Identify which cell holds the provided text, then report its (X, Y) central coordinate. 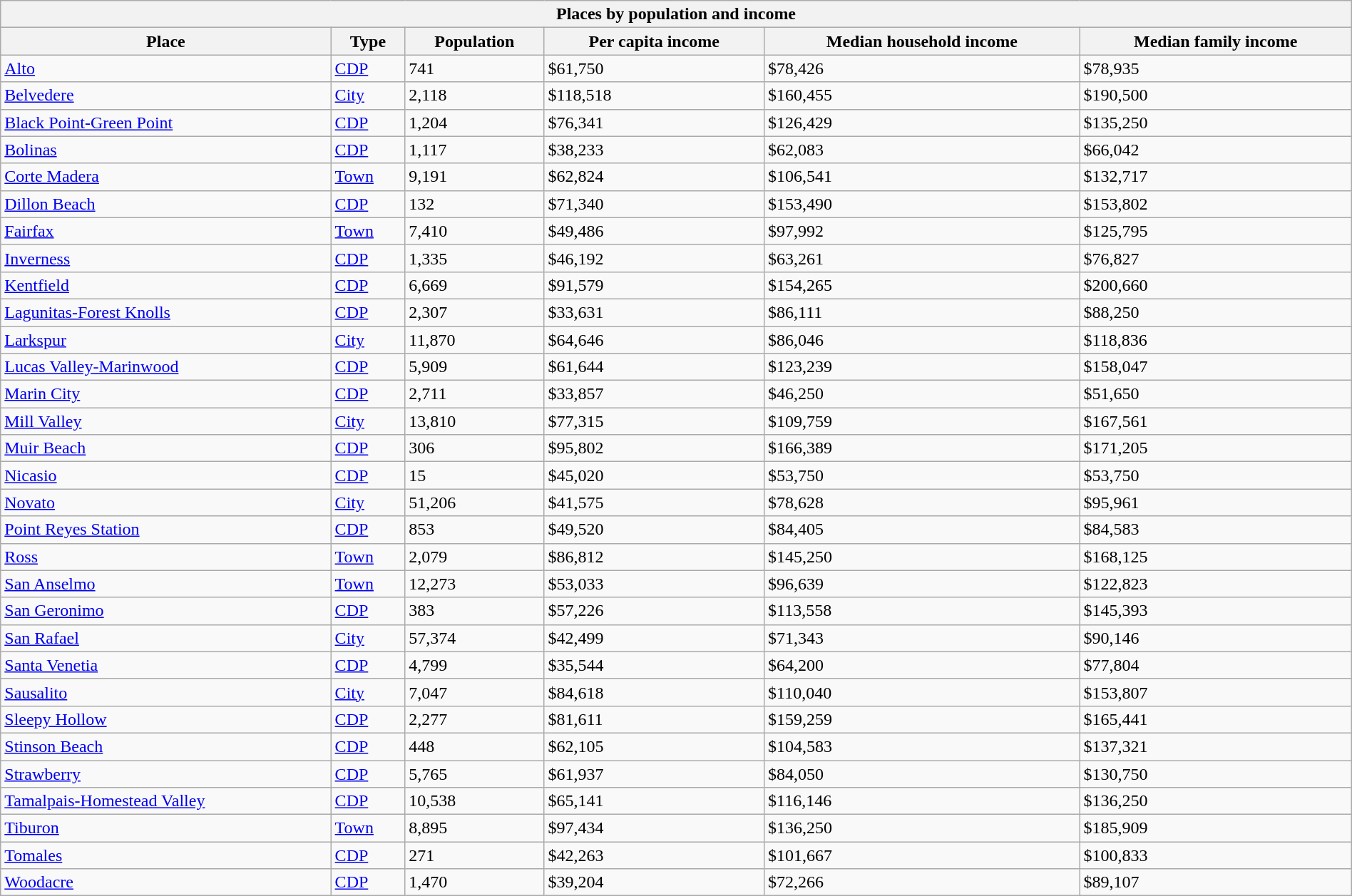
Population (475, 41)
$38,233 (655, 150)
$91,579 (655, 285)
$78,935 (1215, 68)
$66,042 (1215, 150)
Belvedere (165, 96)
$33,857 (655, 394)
$86,046 (921, 340)
$65,141 (655, 801)
$53,033 (655, 584)
1,335 (475, 258)
$165,441 (1215, 719)
$81,611 (655, 719)
1,204 (475, 123)
Lucas Valley-Marinwood (165, 367)
$153,490 (921, 204)
Novato (165, 503)
$51,650 (1215, 394)
$95,961 (1215, 503)
11,870 (475, 340)
$122,823 (1215, 584)
$63,261 (921, 258)
$64,646 (655, 340)
Larkspur (165, 340)
$77,804 (1215, 665)
San Geronimo (165, 611)
Places by population and income (676, 14)
Marin City (165, 394)
$166,389 (921, 448)
$76,341 (655, 123)
$118,518 (655, 96)
Dillon Beach (165, 204)
$106,541 (921, 177)
$104,583 (921, 746)
$168,125 (1215, 557)
Median family income (1215, 41)
Fairfax (165, 231)
$84,050 (921, 773)
Strawberry (165, 773)
$123,239 (921, 367)
Kentfield (165, 285)
Muir Beach (165, 448)
2,277 (475, 719)
$35,544 (655, 665)
$84,583 (1215, 530)
$101,667 (921, 855)
57,374 (475, 638)
$153,807 (1215, 692)
$61,644 (655, 367)
9,191 (475, 177)
$39,204 (655, 882)
$84,618 (655, 692)
8,895 (475, 828)
15 (475, 475)
$89,107 (1215, 882)
448 (475, 746)
$95,802 (655, 448)
1,117 (475, 150)
51,206 (475, 503)
$78,628 (921, 503)
$78,426 (921, 68)
$33,631 (655, 312)
$42,263 (655, 855)
$153,802 (1215, 204)
$46,192 (655, 258)
$154,265 (921, 285)
741 (475, 68)
Lagunitas-Forest Knolls (165, 312)
271 (475, 855)
Stinson Beach (165, 746)
$77,315 (655, 421)
Corte Madera (165, 177)
$167,561 (1215, 421)
$185,909 (1215, 828)
$96,639 (921, 584)
$86,812 (655, 557)
Place (165, 41)
Tamalpais-Homestead Valley (165, 801)
383 (475, 611)
$88,250 (1215, 312)
$126,429 (921, 123)
7,047 (475, 692)
$41,575 (655, 503)
Nicasio (165, 475)
Per capita income (655, 41)
Tiburon (165, 828)
$100,833 (1215, 855)
$42,499 (655, 638)
$61,750 (655, 68)
4,799 (475, 665)
$97,434 (655, 828)
$71,340 (655, 204)
$190,500 (1215, 96)
$137,321 (1215, 746)
Tomales (165, 855)
Ross (165, 557)
$158,047 (1215, 367)
$49,520 (655, 530)
$135,250 (1215, 123)
7,410 (475, 231)
$113,558 (921, 611)
6,669 (475, 285)
$159,259 (921, 719)
$64,200 (921, 665)
$86,111 (921, 312)
$57,226 (655, 611)
$109,759 (921, 421)
Median household income (921, 41)
Type (368, 41)
$171,205 (1215, 448)
$125,795 (1215, 231)
Santa Venetia (165, 665)
132 (475, 204)
$72,266 (921, 882)
2,711 (475, 394)
306 (475, 448)
Point Reyes Station (165, 530)
12,273 (475, 584)
$62,824 (655, 177)
Inverness (165, 258)
$200,660 (1215, 285)
1,470 (475, 882)
$110,040 (921, 692)
San Anselmo (165, 584)
$84,405 (921, 530)
$116,146 (921, 801)
Mill Valley (165, 421)
$97,992 (921, 231)
Alto (165, 68)
5,909 (475, 367)
$46,250 (921, 394)
$118,836 (1215, 340)
$145,393 (1215, 611)
2,307 (475, 312)
5,765 (475, 773)
$49,486 (655, 231)
$132,717 (1215, 177)
Woodacre (165, 882)
$61,937 (655, 773)
$145,250 (921, 557)
2,118 (475, 96)
Black Point-Green Point (165, 123)
$62,105 (655, 746)
Sleepy Hollow (165, 719)
853 (475, 530)
10,538 (475, 801)
$160,455 (921, 96)
$130,750 (1215, 773)
13,810 (475, 421)
$76,827 (1215, 258)
Bolinas (165, 150)
$71,343 (921, 638)
$45,020 (655, 475)
Sausalito (165, 692)
2,079 (475, 557)
$90,146 (1215, 638)
$62,083 (921, 150)
San Rafael (165, 638)
